Detect which cell encompasses the target text, then output its (X, Y) center coordinate. 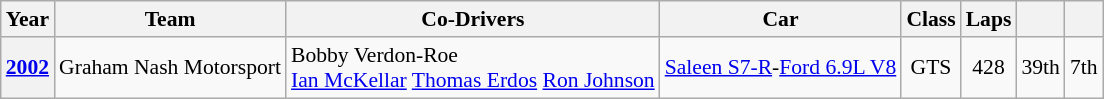
428 (989, 68)
39th (1040, 68)
Year (28, 19)
Graham Nash Motorsport (170, 68)
7th (1084, 68)
Team (170, 19)
Co-Drivers (473, 19)
Laps (989, 19)
Class (930, 19)
Saleen S7-R-Ford 6.9L V8 (781, 68)
Car (781, 19)
Bobby Verdon-Roe Ian McKellar Thomas Erdos Ron Johnson (473, 68)
GTS (930, 68)
2002 (28, 68)
